Return the [x, y] coordinate for the center point of the cell that contains the specified text.  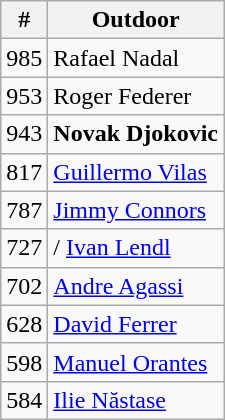
702 [24, 286]
598 [24, 362]
787 [24, 210]
943 [24, 134]
985 [24, 58]
# [24, 20]
Roger Federer [136, 96]
817 [24, 172]
Rafael Nadal [136, 58]
Manuel Orantes [136, 362]
628 [24, 324]
/ Ivan Lendl [136, 248]
David Ferrer [136, 324]
953 [24, 96]
Outdoor [136, 20]
Ilie Năstase [136, 400]
Jimmy Connors [136, 210]
Guillermo Vilas [136, 172]
584 [24, 400]
727 [24, 248]
Novak Djokovic [136, 134]
Andre Agassi [136, 286]
